Output the (X, Y) coordinate of the center of the cell containing the given text.  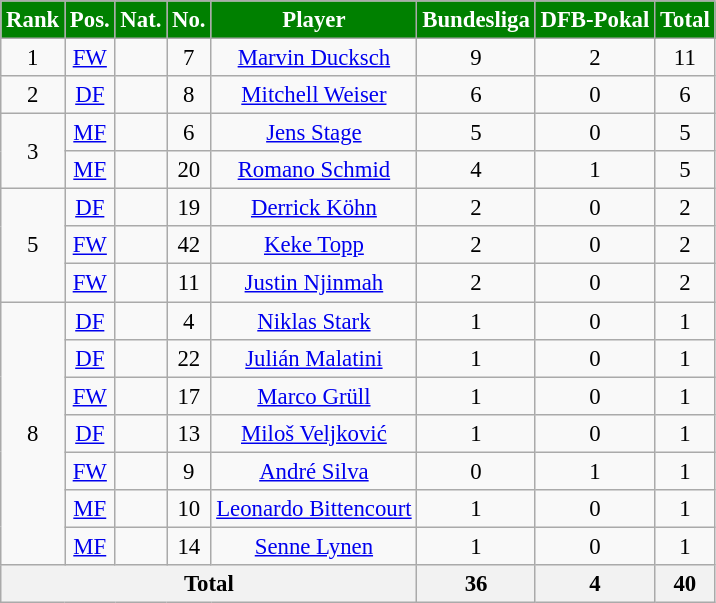
Niklas Stark (314, 321)
Senne Lynen (314, 546)
3 (33, 152)
Miloš Veljković (314, 433)
36 (476, 584)
22 (189, 358)
13 (189, 433)
Player (314, 20)
Pos. (90, 20)
DFB-Pokal (594, 20)
19 (189, 208)
17 (189, 396)
40 (685, 584)
No. (189, 20)
10 (189, 509)
Romano Schmid (314, 170)
14 (189, 546)
20 (189, 170)
Justin Njinmah (314, 283)
Mitchell Weiser (314, 95)
Nat. (141, 20)
Marco Grüll (314, 396)
Keke Topp (314, 245)
Derrick Köhn (314, 208)
Leonardo Bittencourt (314, 509)
André Silva (314, 471)
42 (189, 245)
Jens Stage (314, 133)
Rank (33, 20)
Marvin Ducksch (314, 58)
Bundesliga (476, 20)
Julián Malatini (314, 358)
7 (189, 58)
